Return (X, Y) of the center of cell containing provided text 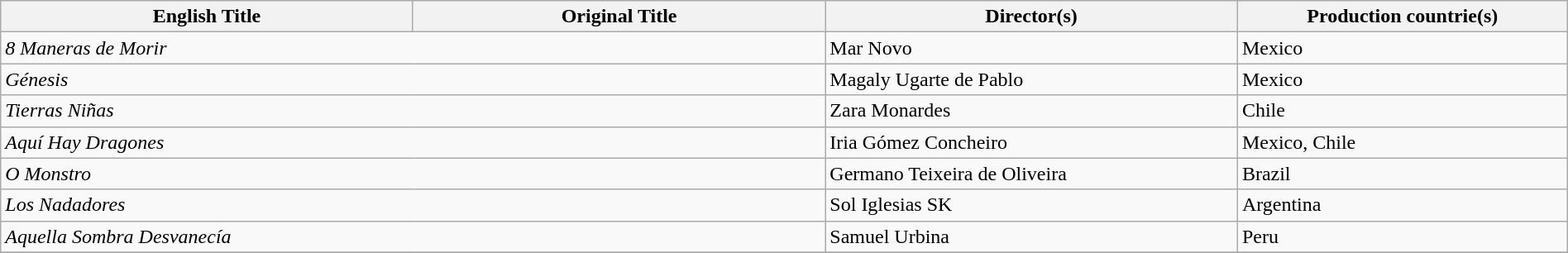
Iria Gómez Concheiro (1032, 142)
Magaly Ugarte de Pablo (1032, 79)
Tierras Niñas (414, 111)
Chile (1403, 111)
O Monstro (414, 174)
Germano Teixeira de Oliveira (1032, 174)
Aquella Sombra Desvanecía (414, 236)
Samuel Urbina (1032, 236)
Original Title (619, 17)
Génesis (414, 79)
Argentina (1403, 205)
Sol Iglesias SK (1032, 205)
Brazil (1403, 174)
Aquí Hay Dragones (414, 142)
8 Maneras de Morir (414, 48)
Peru (1403, 236)
Los Nadadores (414, 205)
Mar Novo (1032, 48)
Director(s) (1032, 17)
Zara Monardes (1032, 111)
English Title (207, 17)
Production countrie(s) (1403, 17)
Mexico, Chile (1403, 142)
